Locate the cell with the specified text and output its [X, Y] center coordinate. 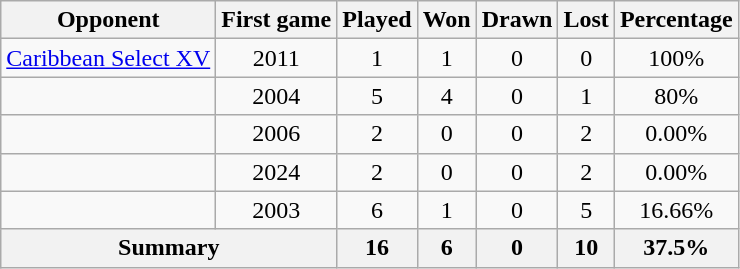
Caribbean Select XV [108, 58]
100% [676, 58]
Drawn [517, 20]
Lost [586, 20]
16 [377, 248]
First game [276, 20]
37.5% [676, 248]
Won [446, 20]
4 [446, 96]
2011 [276, 58]
Played [377, 20]
Summary [169, 248]
Percentage [676, 20]
2003 [276, 210]
Opponent [108, 20]
2024 [276, 172]
2004 [276, 96]
2006 [276, 134]
16.66% [676, 210]
10 [586, 248]
80% [676, 96]
